Output the [x, y] coordinate of the center of the cell containing the given text.  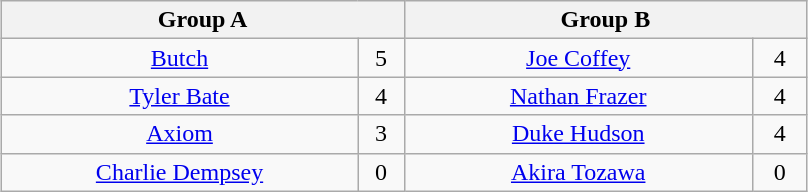
Tyler Bate [180, 96]
3 [381, 134]
Charlie Dempsey [180, 172]
Butch [180, 58]
Axiom [180, 134]
Group A [202, 20]
Joe Coffey [578, 58]
Duke Hudson [578, 134]
Group B [606, 20]
5 [381, 58]
Akira Tozawa [578, 172]
Nathan Frazer [578, 96]
